Capture the cell that displays the provided text and extract its [x, y] central coordinate. 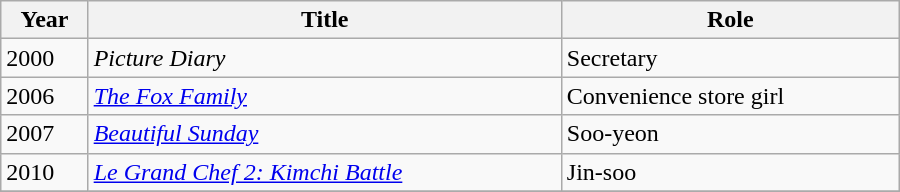
2000 [44, 58]
Title [324, 20]
Soo-yeon [730, 134]
2007 [44, 134]
The Fox Family [324, 96]
2006 [44, 96]
Picture Diary [324, 58]
Le Grand Chef 2: Kimchi Battle [324, 172]
2010 [44, 172]
Year [44, 20]
Jin-soo [730, 172]
Convenience store girl [730, 96]
Beautiful Sunday [324, 134]
Role [730, 20]
Secretary [730, 58]
